Identify which cell holds the provided text, then report its [x, y] central coordinate. 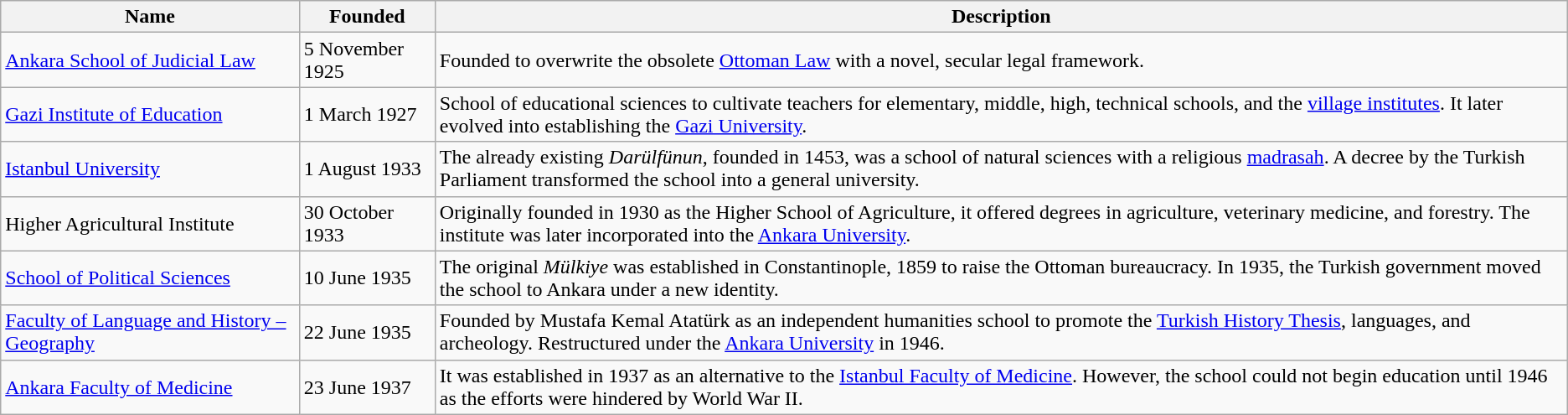
1 August 1933 [367, 169]
Higher Agricultural Institute [151, 223]
1 March 1927 [367, 114]
Founded to overwrite the obsolete Ottoman Law with a novel, secular legal framework. [1001, 60]
23 June 1937 [367, 387]
Gazi Institute of Education [151, 114]
Ankara Faculty of Medicine [151, 387]
Istanbul University [151, 169]
Name [151, 17]
Description [1001, 17]
10 June 1935 [367, 278]
Founded [367, 17]
30 October 1933 [367, 223]
Ankara School of Judicial Law [151, 60]
Faculty of Language and History – Geography [151, 332]
22 June 1935 [367, 332]
School of Political Sciences [151, 278]
5 November 1925 [367, 60]
